Pinpoint the cell where the given text exists, returning its [x, y] midpoint coordinate. 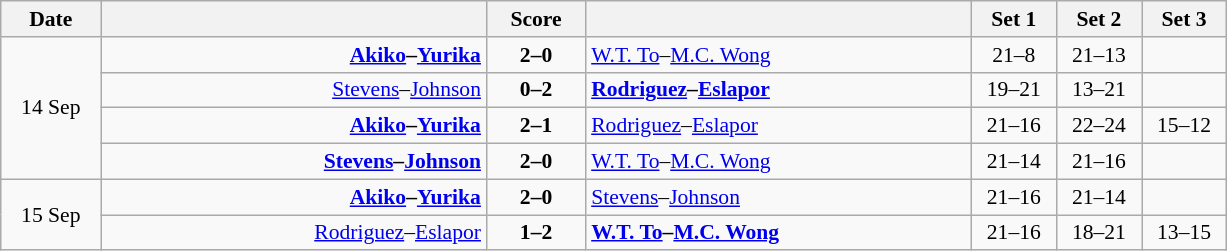
13–15 [1184, 233]
2–1 [536, 126]
21–13 [1098, 55]
Date [51, 19]
Set 1 [1014, 19]
1–2 [536, 233]
Set 2 [1098, 19]
15–12 [1184, 126]
Set 3 [1184, 19]
18–21 [1098, 233]
15 Sep [51, 214]
Score [536, 19]
13–21 [1098, 90]
0–2 [536, 90]
21–8 [1014, 55]
14 Sep [51, 108]
19–21 [1014, 90]
22–24 [1098, 126]
